Detect which cell encompasses the target text, then output its (x, y) center coordinate. 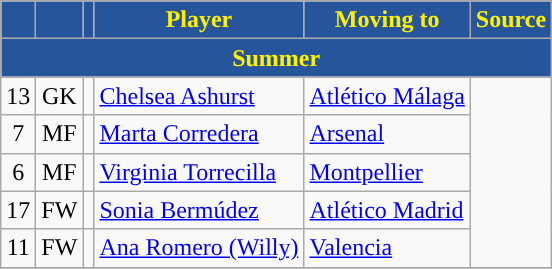
17 (18, 210)
Player (199, 20)
Montpellier (387, 172)
Chelsea Ashurst (199, 96)
Sonia Bermúdez (199, 210)
GK (60, 96)
Virginia Torrecilla (199, 172)
Valencia (387, 248)
7 (18, 134)
11 (18, 248)
6 (18, 172)
Arsenal (387, 134)
Moving to (387, 20)
Marta Corredera (199, 134)
13 (18, 96)
Atlético Madrid (387, 210)
Atlético Málaga (387, 96)
Ana Romero (Willy) (199, 248)
Summer (276, 58)
Source (510, 20)
